Output the [x, y] coordinate of the center of the cell containing the given text.  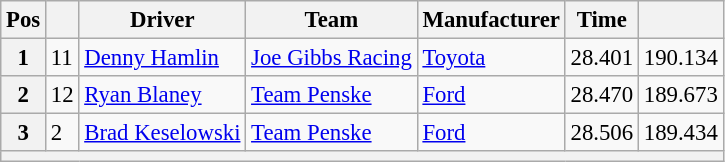
Denny Hamlin [162, 58]
1 [24, 58]
Driver [162, 20]
190.134 [680, 58]
189.673 [680, 95]
28.506 [602, 133]
Joe Gibbs Racing [332, 58]
Toyota [491, 58]
Brad Keselowski [162, 133]
Ryan Blaney [162, 95]
28.470 [602, 95]
Time [602, 20]
Manufacturer [491, 20]
189.434 [680, 133]
Pos [24, 20]
3 [24, 133]
11 [62, 58]
Team [332, 20]
28.401 [602, 58]
12 [62, 95]
